For the text-containing cell, return its midpoint in (x, y) coordinate format. 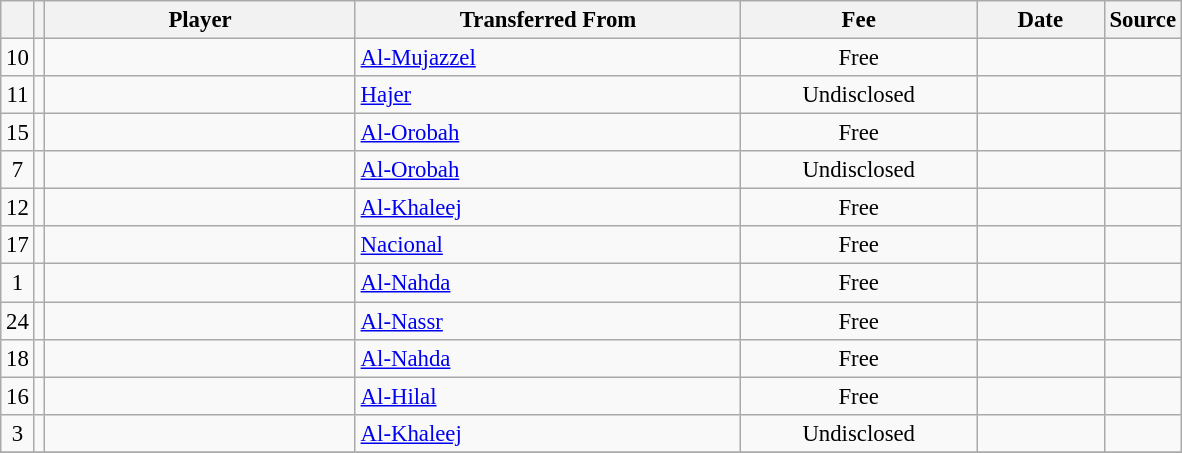
10 (18, 58)
24 (18, 321)
Source (1142, 20)
Fee (859, 20)
Transferred From (548, 20)
Al-Hilal (548, 396)
15 (18, 133)
Al-Mujazzel (548, 58)
11 (18, 95)
7 (18, 170)
Hajer (548, 95)
1 (18, 283)
16 (18, 396)
Al-Nassr (548, 321)
Player (200, 20)
17 (18, 245)
Date (1040, 20)
3 (18, 433)
12 (18, 208)
Nacional (548, 245)
18 (18, 358)
